Find where the given text appears and provide that cell's center as [x, y] coordinate. 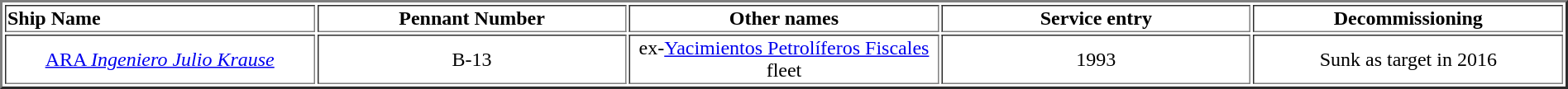
Decommissioning [1408, 18]
Other names [784, 18]
Ship Name [160, 18]
ex-Yacimientos Petrolíferos Fiscales fleet [784, 59]
1993 [1096, 59]
Pennant Number [471, 18]
Service entry [1096, 18]
Sunk as target in 2016 [1408, 59]
ARA Ingeniero Julio Krause [160, 59]
B-13 [471, 59]
